Return (X, Y) of the center of cell containing provided text 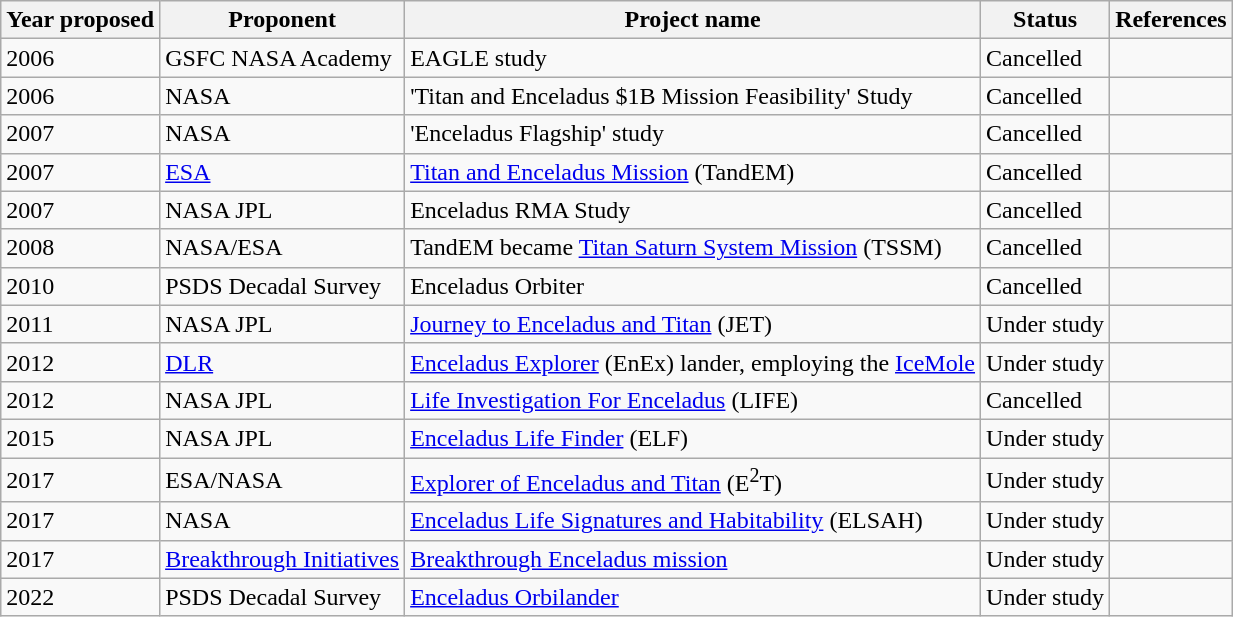
2010 (80, 286)
Enceladus Life Signatures and Habitability (ELSAH) (693, 521)
Explorer of Enceladus and Titan (E2T) (693, 480)
ESA (282, 172)
Proponent (282, 20)
Enceladus Orbilander (693, 597)
'Titan and Enceladus $1B Mission Feasibility' Study (693, 96)
Titan and Enceladus Mission (TandEM) (693, 172)
2022 (80, 597)
EAGLE study (693, 58)
GSFC NASA Academy (282, 58)
2015 (80, 438)
Status (1046, 20)
'Enceladus Flagship' study (693, 134)
Year proposed (80, 20)
Enceladus Orbiter (693, 286)
References (1172, 20)
Project name (693, 20)
ESA/NASA (282, 480)
Enceladus RMA Study (693, 210)
Life Investigation For Enceladus (LIFE) (693, 400)
NASA/ESA (282, 248)
Breakthrough Enceladus mission (693, 559)
Enceladus Life Finder (ELF) (693, 438)
Enceladus Explorer (EnEx) lander, employing the IceMole (693, 362)
2008 (80, 248)
Journey to Enceladus and Titan (JET) (693, 324)
2011 (80, 324)
TandEM became Titan Saturn System Mission (TSSM) (693, 248)
DLR (282, 362)
Breakthrough Initiatives (282, 559)
